Return [X, Y] of the center of cell containing provided text 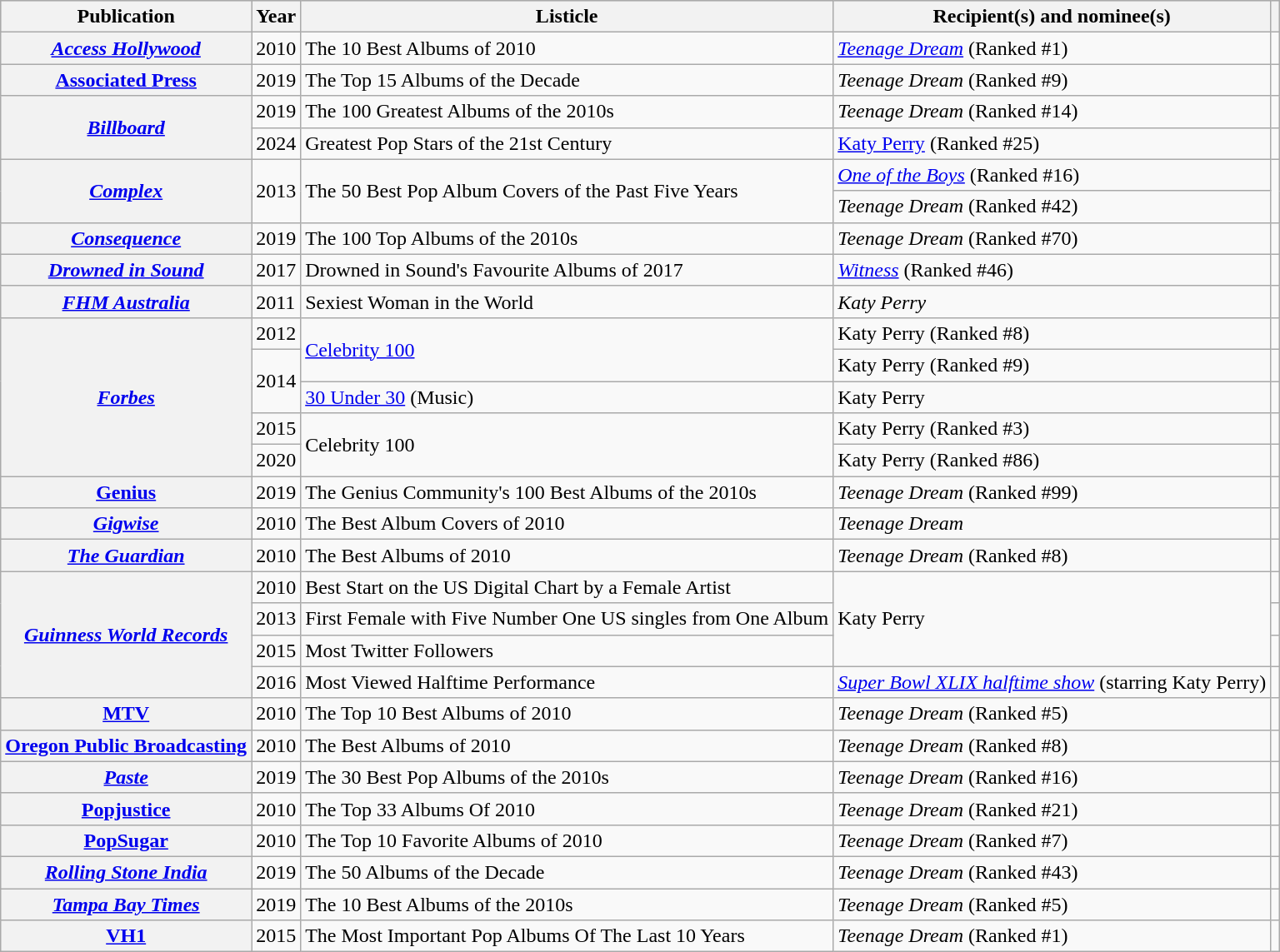
The Most Important Pop Albums Of The Last 10 Years [567, 936]
The Best Album Covers of 2010 [567, 524]
Most Viewed Halftime Performance [567, 682]
Drowned in Sound [127, 270]
Forbes [127, 396]
MTV [127, 714]
Teenage Dream (Ranked #70) [1052, 238]
Popjustice [127, 809]
The Top 15 Albums of the Decade [567, 80]
The Top 10 Favorite Albums of 2010 [567, 840]
Tampa Bay Times [127, 904]
The 30 Best Pop Albums of the 2010s [567, 777]
The Top 33 Albums Of 2010 [567, 809]
2014 [277, 381]
Sexiest Woman in the World [567, 302]
2024 [277, 143]
Oregon Public Broadcasting [127, 745]
Drowned in Sound's Favourite Albums of 2017 [567, 270]
FHM Australia [127, 302]
Most Twitter Followers [567, 650]
PopSugar [127, 840]
The 10 Best Albums of the 2010s [567, 904]
Complex [127, 191]
Witness (Ranked #46) [1052, 270]
The 50 Best Pop Album Covers of the Past Five Years [567, 191]
Guinness World Records [127, 635]
Teenage Dream (Ranked #21) [1052, 809]
Listicle [567, 17]
The Guardian [127, 556]
The Genius Community's 100 Best Albums of the 2010s [567, 492]
2012 [277, 333]
Year [277, 17]
Best Start on the US Digital Chart by a Female Artist [567, 587]
Katy Perry (Ranked #9) [1052, 365]
The 50 Albums of the Decade [567, 872]
Greatest Pop Stars of the 21st Century [567, 143]
Associated Press [127, 80]
Katy Perry (Ranked #3) [1052, 429]
2020 [277, 461]
Super Bowl XLIX halftime show (starring Katy Perry) [1052, 682]
Genius [127, 492]
30 Under 30 (Music) [567, 397]
2017 [277, 270]
First Female with Five Number One US singles from One Album [567, 619]
Teenage Dream (Ranked #16) [1052, 777]
Teenage Dream (Ranked #7) [1052, 840]
Rolling Stone India [127, 872]
One of the Boys (Ranked #16) [1052, 175]
Teenage Dream [1052, 524]
Gigwise [127, 524]
2011 [277, 302]
Access Hollywood [127, 48]
Katy Perry (Ranked #86) [1052, 461]
Teenage Dream (Ranked #9) [1052, 80]
Consequence [127, 238]
Katy Perry (Ranked #8) [1052, 333]
Teenage Dream (Ranked #42) [1052, 207]
Publication [127, 17]
Teenage Dream (Ranked #14) [1052, 112]
Recipient(s) and nominee(s) [1052, 17]
The 10 Best Albums of 2010 [567, 48]
Teenage Dream (Ranked #43) [1052, 872]
The 100 Top Albums of the 2010s [567, 238]
VH1 [127, 936]
Katy Perry (Ranked #25) [1052, 143]
2016 [277, 682]
Billboard [127, 127]
Teenage Dream (Ranked #99) [1052, 492]
The 100 Greatest Albums of the 2010s [567, 112]
The Top 10 Best Albums of 2010 [567, 714]
Paste [127, 777]
